From the cell containing the given text, extract its center point as (X, Y) coordinate. 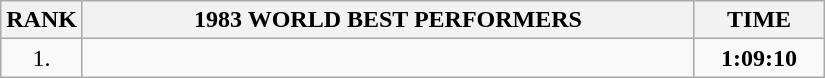
RANK (42, 20)
TIME (760, 20)
1:09:10 (760, 58)
1983 WORLD BEST PERFORMERS (388, 20)
1. (42, 58)
